Return the [X, Y] coordinate for the center point of the cell that contains the specified text.  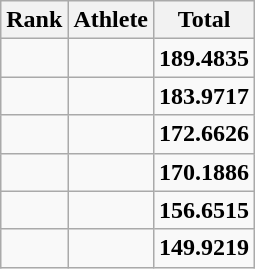
Athlete [111, 20]
Total [204, 20]
Rank [34, 20]
156.6515 [204, 210]
149.9219 [204, 248]
170.1886 [204, 172]
172.6626 [204, 134]
183.9717 [204, 96]
189.4835 [204, 58]
